Return the [X, Y] coordinate for the center point of the cell that contains the specified text.  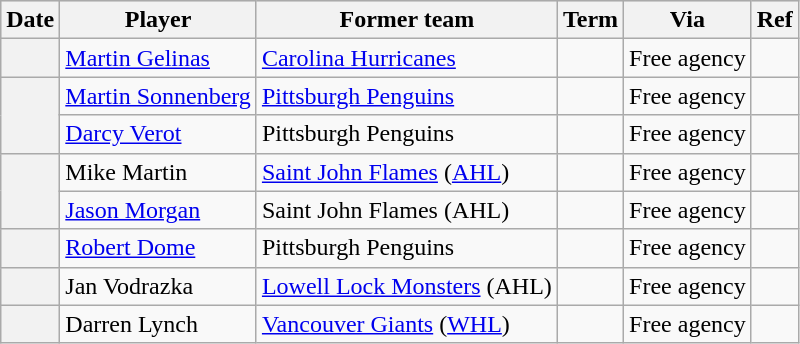
Date [30, 20]
Ref [774, 20]
Player [158, 20]
Darren Lynch [158, 324]
Carolina Hurricanes [406, 58]
Jan Vodrazka [158, 286]
Lowell Lock Monsters (AHL) [406, 286]
Darcy Verot [158, 134]
Mike Martin [158, 172]
Vancouver Giants (WHL) [406, 324]
Martin Sonnenberg [158, 96]
Martin Gelinas [158, 58]
Robert Dome [158, 248]
Jason Morgan [158, 210]
Via [688, 20]
Term [590, 20]
Former team [406, 20]
